Locate the cell with the specified text and output its (X, Y) center coordinate. 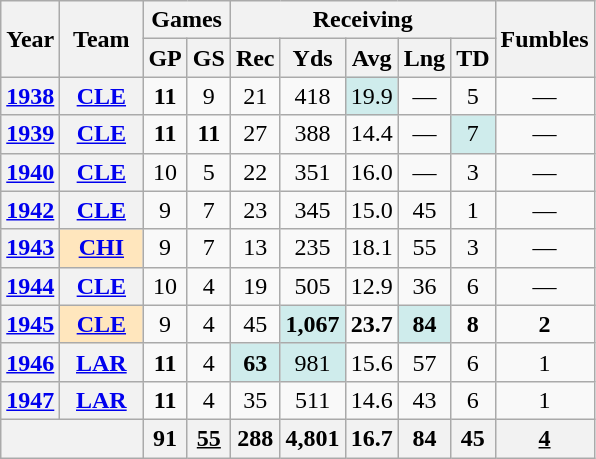
19.9 (372, 96)
TD (473, 58)
36 (424, 286)
35 (255, 400)
1940 (30, 172)
511 (312, 400)
13 (255, 248)
351 (312, 172)
Year (30, 39)
288 (255, 438)
Yds (312, 58)
GP (165, 58)
505 (312, 286)
388 (312, 134)
4,801 (312, 438)
1944 (30, 286)
12.9 (372, 286)
18.1 (372, 248)
Team (102, 39)
91 (165, 438)
23 (255, 210)
16.7 (372, 438)
15.0 (372, 210)
63 (255, 362)
1943 (30, 248)
2 (544, 324)
235 (312, 248)
16.0 (372, 172)
1939 (30, 134)
GS (208, 58)
1947 (30, 400)
Receiving (362, 20)
27 (255, 134)
Lng (424, 58)
14.6 (372, 400)
21 (255, 96)
19 (255, 286)
57 (424, 362)
418 (312, 96)
981 (312, 362)
Avg (372, 58)
Games (186, 20)
1945 (30, 324)
1,067 (312, 324)
43 (424, 400)
CHI (102, 248)
23.7 (372, 324)
1938 (30, 96)
345 (312, 210)
Fumbles (544, 39)
14.4 (372, 134)
1946 (30, 362)
15.6 (372, 362)
1942 (30, 210)
22 (255, 172)
Rec (255, 58)
8 (473, 324)
